Output the [x, y] coordinate of the center of the cell containing the given text.  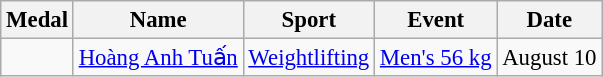
Hoàng Anh Tuấn [158, 58]
Medal [38, 20]
Sport [309, 20]
Weightlifting [309, 58]
Name [158, 20]
Date [550, 20]
Event [436, 20]
August 10 [550, 58]
Men's 56 kg [436, 58]
